Return the [X, Y] coordinate for the center point of the cell that contains the specified text.  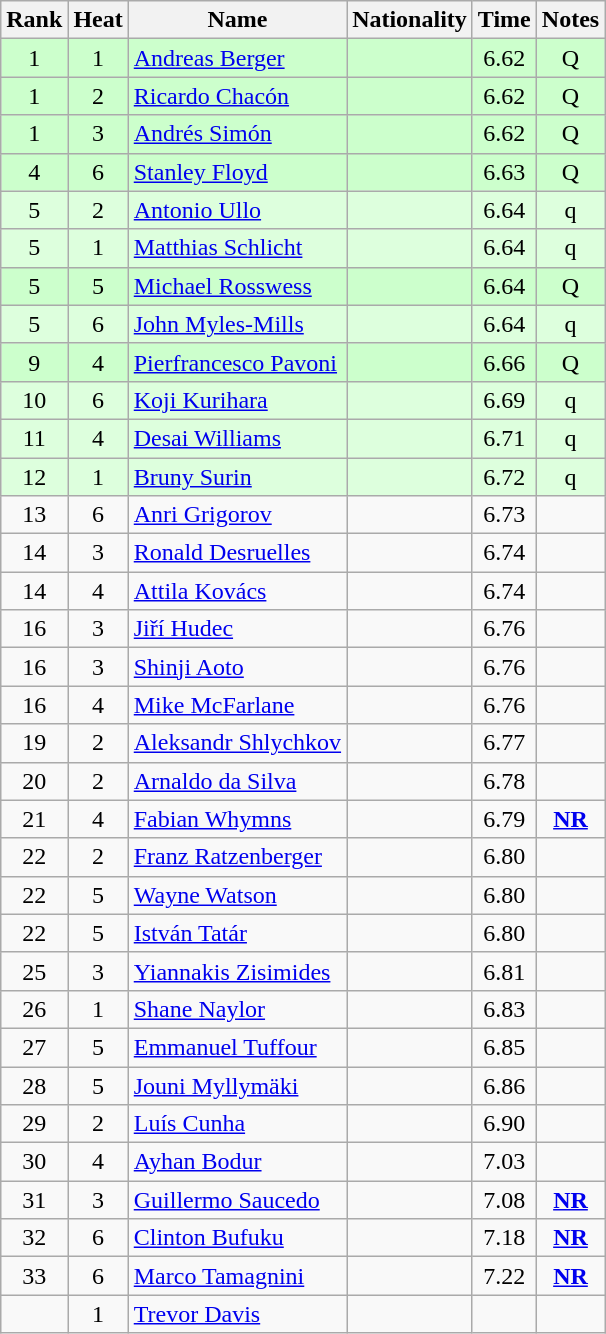
István Tatár [237, 933]
Shinji Aoto [237, 667]
6.69 [504, 400]
Pierfrancesco Pavoni [237, 362]
Matthias Schlicht [237, 248]
Heat [98, 20]
6.72 [504, 477]
Andrés Simón [237, 134]
Guillermo Saucedo [237, 1200]
Aleksandr Shlychkov [237, 743]
Stanley Floyd [237, 172]
9 [34, 362]
29 [34, 1124]
Bruny Surin [237, 477]
7.03 [504, 1162]
Ronald Desruelles [237, 553]
Notes [570, 20]
6.77 [504, 743]
6.79 [504, 819]
26 [34, 1009]
21 [34, 819]
33 [34, 1276]
6.63 [504, 172]
John Myles-Mills [237, 324]
32 [34, 1238]
Mike McFarlane [237, 705]
6.90 [504, 1124]
Attila Kovács [237, 591]
Jiří Hudec [237, 629]
Michael Rosswess [237, 286]
Yiannakis Zisimides [237, 971]
6.78 [504, 781]
Shane Naylor [237, 1009]
13 [34, 515]
Nationality [410, 20]
Rank [34, 20]
Franz Ratzenberger [237, 857]
Ricardo Chacón [237, 96]
Antonio Ullo [237, 210]
6.81 [504, 971]
Time [504, 20]
7.08 [504, 1200]
7.22 [504, 1276]
28 [34, 1085]
31 [34, 1200]
Arnaldo da Silva [237, 781]
6.83 [504, 1009]
12 [34, 477]
Desai Williams [237, 438]
Ayhan Bodur [237, 1162]
30 [34, 1162]
6.86 [504, 1085]
Andreas Berger [237, 58]
Emmanuel Tuffour [237, 1047]
Wayne Watson [237, 895]
Luís Cunha [237, 1124]
11 [34, 438]
25 [34, 971]
Name [237, 20]
6.73 [504, 515]
Koji Kurihara [237, 400]
10 [34, 400]
Trevor Davis [237, 1314]
Anri Grigorov [237, 515]
6.71 [504, 438]
Clinton Bufuku [237, 1238]
Jouni Myllymäki [237, 1085]
Marco Tamagnini [237, 1276]
7.18 [504, 1238]
20 [34, 781]
27 [34, 1047]
6.66 [504, 362]
6.85 [504, 1047]
19 [34, 743]
Fabian Whymns [237, 819]
